Extract the (x, y) coordinate from the center of the cell holding the provided text.  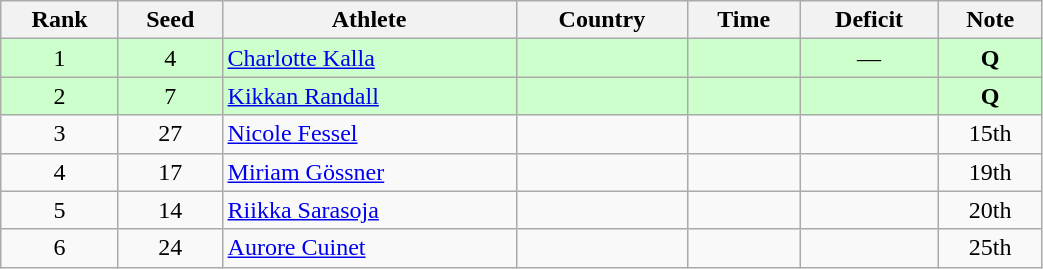
Charlotte Kalla (369, 58)
27 (170, 134)
Time (744, 20)
Nicole Fessel (369, 134)
Aurore Cuinet (369, 248)
Athlete (369, 20)
1 (60, 58)
6 (60, 248)
5 (60, 210)
19th (990, 172)
Riikka Sarasoja (369, 210)
Miriam Gössner (369, 172)
2 (60, 96)
7 (170, 96)
15th (990, 134)
Note (990, 20)
24 (170, 248)
25th (990, 248)
Kikkan Randall (369, 96)
Rank (60, 20)
20th (990, 210)
— (870, 58)
Country (602, 20)
17 (170, 172)
Seed (170, 20)
14 (170, 210)
Deficit (870, 20)
3 (60, 134)
